Return (x, y) of the center of cell containing provided text 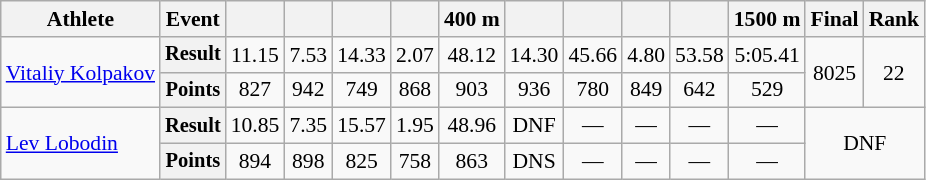
10.85 (256, 126)
Event (193, 19)
529 (768, 90)
1.95 (415, 126)
Lev Lobodin (80, 144)
45.66 (592, 55)
849 (646, 90)
Vitaliy Kolpakov (80, 72)
5:05.41 (768, 55)
903 (472, 90)
DNS (534, 162)
7.35 (308, 126)
642 (700, 90)
Athlete (80, 19)
863 (472, 162)
936 (534, 90)
11.15 (256, 55)
15.57 (362, 126)
2.07 (415, 55)
14.30 (534, 55)
48.96 (472, 126)
758 (415, 162)
Final (834, 19)
894 (256, 162)
Rank (894, 19)
48.12 (472, 55)
400 m (472, 19)
7.53 (308, 55)
942 (308, 90)
749 (362, 90)
8025 (834, 72)
868 (415, 90)
53.58 (700, 55)
898 (308, 162)
14.33 (362, 55)
1500 m (768, 19)
780 (592, 90)
22 (894, 72)
827 (256, 90)
4.80 (646, 55)
825 (362, 162)
